Scan for the cell matching the given text and deliver its [X, Y] coordinate at center. 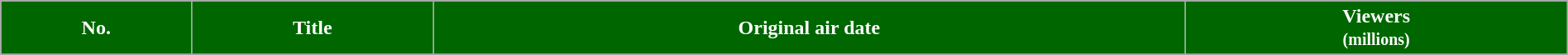
Original air date [809, 28]
Viewers(millions) [1376, 28]
No. [96, 28]
Title [313, 28]
